Locate the cell with the specified text and output its (x, y) center coordinate. 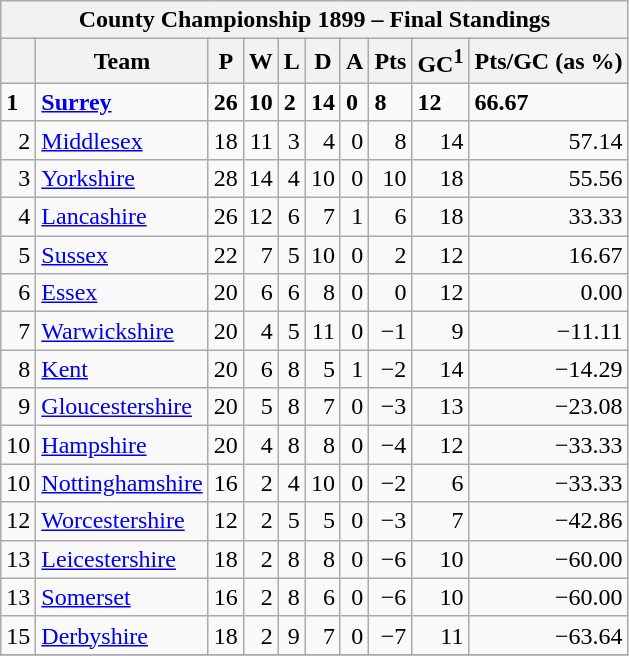
A (354, 62)
Gloucestershire (122, 407)
0.00 (548, 293)
Pts/GC (as %) (548, 62)
33.33 (548, 217)
Essex (122, 293)
−63.64 (548, 635)
28 (226, 178)
15 (18, 635)
−4 (390, 445)
−7 (390, 635)
Somerset (122, 597)
22 (226, 255)
−14.29 (548, 369)
P (226, 62)
Warwickshire (122, 331)
GC1 (440, 62)
66.67 (548, 102)
57.14 (548, 140)
Hampshire (122, 445)
W (260, 62)
Team (122, 62)
L (292, 62)
Nottinghamshire (122, 483)
16.67 (548, 255)
County Championship 1899 – Final Standings (314, 20)
−1 (390, 331)
Middlesex (122, 140)
−42.86 (548, 521)
−23.08 (548, 407)
Leicestershire (122, 559)
Sussex (122, 255)
Surrey (122, 102)
D (322, 62)
Yorkshire (122, 178)
Kent (122, 369)
Pts (390, 62)
55.56 (548, 178)
−11.11 (548, 331)
Derbyshire (122, 635)
Lancashire (122, 217)
Worcestershire (122, 521)
